Locate the cell with the specified text and output its [X, Y] center coordinate. 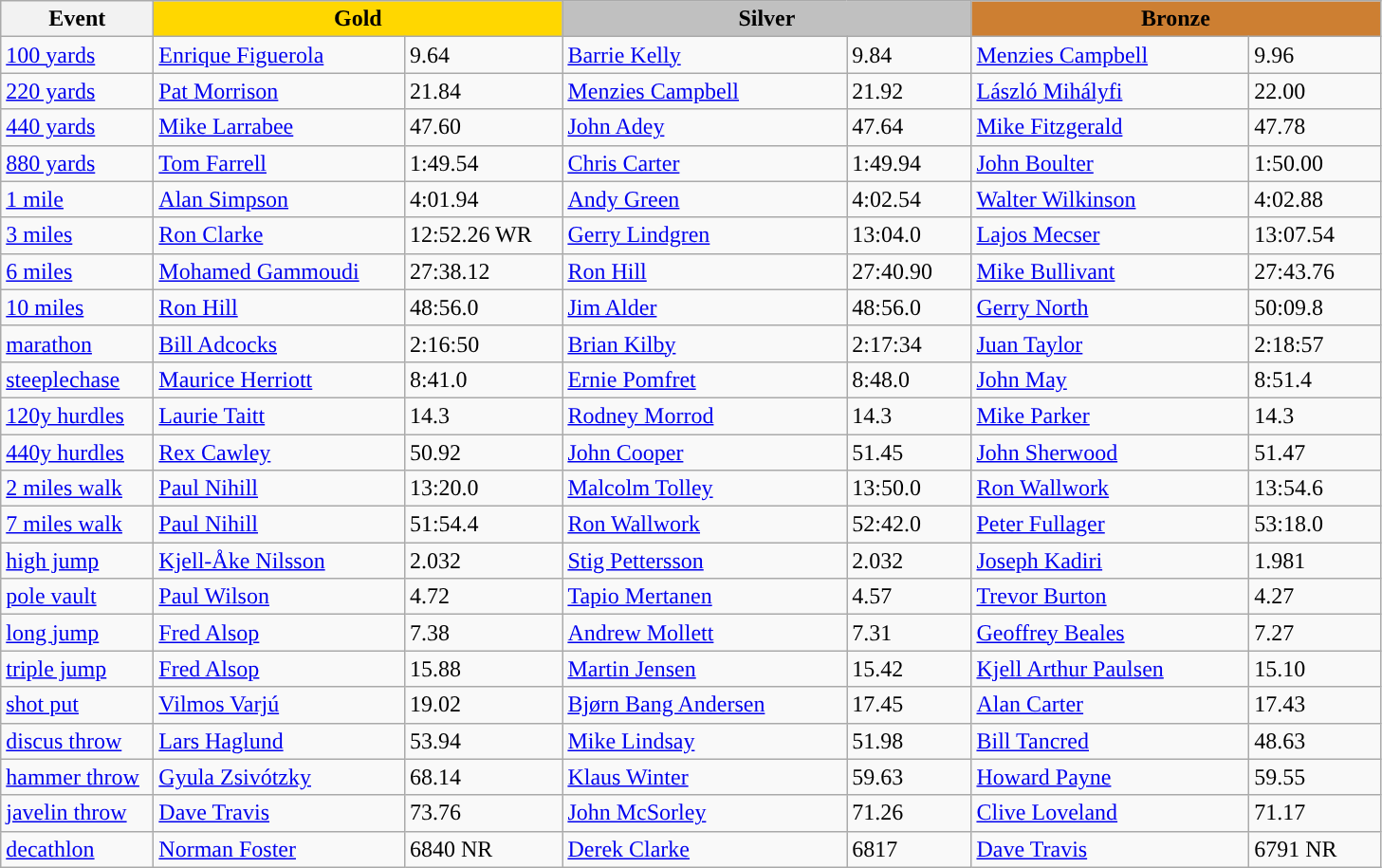
high jump [78, 561]
9.96 [1315, 55]
1:49.54 [484, 163]
Gerry Lindgren [705, 235]
2:18:57 [1315, 343]
880 yards [78, 163]
Kjell-Åke Nilsson [279, 561]
8:41.0 [484, 379]
13:50.0 [909, 489]
Alan Carter [1110, 705]
7.31 [909, 633]
marathon [78, 343]
Andy Green [705, 199]
15.88 [484, 669]
3 miles [78, 235]
John Adey [705, 127]
4:02.54 [909, 199]
7.27 [1315, 633]
Paul Wilson [279, 597]
Derek Clarke [705, 849]
21.92 [909, 91]
4.27 [1315, 597]
27:43.76 [1315, 271]
71.17 [1315, 813]
Clive Loveland [1110, 813]
2:17:34 [909, 343]
8:51.4 [1315, 379]
15.42 [909, 669]
Gyula Zsivótzky [279, 777]
Geoffrey Beales [1110, 633]
John Cooper [705, 452]
Barrie Kelly [705, 55]
Tapio Mertanen [705, 597]
17.43 [1315, 705]
19.02 [484, 705]
1 mile [78, 199]
440y hurdles [78, 452]
Mohamed Gammoudi [279, 271]
Lars Haglund [279, 741]
7.38 [484, 633]
hammer throw [78, 777]
Mike Bullivant [1110, 271]
Mike Lindsay [705, 741]
48.63 [1315, 741]
51.45 [909, 452]
22.00 [1315, 91]
Klaus Winter [705, 777]
Jim Alder [705, 307]
13:20.0 [484, 489]
Laurie Taitt [279, 416]
Bronze [1176, 19]
15.10 [1315, 669]
John McSorley [705, 813]
John Sherwood [1110, 452]
Mike Fitzgerald [1110, 127]
4.72 [484, 597]
Gold [359, 19]
Kjell Arthur Paulsen [1110, 669]
Bill Adcocks [279, 343]
pole vault [78, 597]
13:54.6 [1315, 489]
7 miles walk [78, 525]
120y hurdles [78, 416]
10 miles [78, 307]
51.47 [1315, 452]
Rex Cawley [279, 452]
Event [78, 19]
Alan Simpson [279, 199]
László Mihályfi [1110, 91]
Tom Farrell [279, 163]
47.64 [909, 127]
440 yards [78, 127]
John Boulter [1110, 163]
6 miles [78, 271]
4:02.88 [1315, 199]
1.981 [1315, 561]
27:40.90 [909, 271]
1:49.94 [909, 163]
Martin Jensen [705, 669]
javelin throw [78, 813]
triple jump [78, 669]
Joseph Kadiri [1110, 561]
2 miles walk [78, 489]
2:16:50 [484, 343]
Ernie Pomfret [705, 379]
Malcolm Tolley [705, 489]
Peter Fullager [1110, 525]
13:07.54 [1315, 235]
8:48.0 [909, 379]
12:52.26 WR [484, 235]
Maurice Herriott [279, 379]
Rodney Morrod [705, 416]
59.63 [909, 777]
Pat Morrison [279, 91]
6840 NR [484, 849]
13:04.0 [909, 235]
Ron Clarke [279, 235]
53:18.0 [1315, 525]
Chris Carter [705, 163]
73.76 [484, 813]
Walter Wilkinson [1110, 199]
Bjørn Bang Andersen [705, 705]
Bill Tancred [1110, 741]
shot put [78, 705]
decathlon [78, 849]
Stig Pettersson [705, 561]
53.94 [484, 741]
Vilmos Varjú [279, 705]
6817 [909, 849]
4.57 [909, 597]
50:09.8 [1315, 307]
100 yards [78, 55]
17.45 [909, 705]
Gerry North [1110, 307]
Andrew Mollett [705, 633]
47.78 [1315, 127]
50.92 [484, 452]
4:01.94 [484, 199]
John May [1110, 379]
6791 NR [1315, 849]
52:42.0 [909, 525]
68.14 [484, 777]
discus throw [78, 741]
71.26 [909, 813]
Norman Foster [279, 849]
Juan Taylor [1110, 343]
9.64 [484, 55]
51:54.4 [484, 525]
21.84 [484, 91]
long jump [78, 633]
59.55 [1315, 777]
steeplechase [78, 379]
27:38.12 [484, 271]
Mike Larrabee [279, 127]
51.98 [909, 741]
Enrique Figuerola [279, 55]
Silver [766, 19]
Lajos Mecser [1110, 235]
9.84 [909, 55]
220 yards [78, 91]
Howard Payne [1110, 777]
Trevor Burton [1110, 597]
Brian Kilby [705, 343]
Mike Parker [1110, 416]
1:50.00 [1315, 163]
47.60 [484, 127]
